Provide the [X, Y] coordinate of the cell's center where the given text is located.  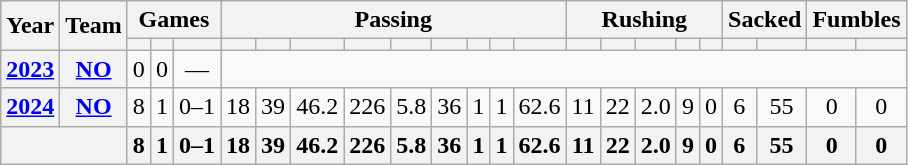
Sacked [765, 20]
Fumbles [856, 20]
— [196, 69]
Rushing [644, 20]
2023 [30, 69]
Team [94, 26]
Games [174, 20]
2024 [30, 107]
Year [30, 26]
Passing [394, 20]
